Scan for the cell matching the given text and deliver its (X, Y) coordinate at center. 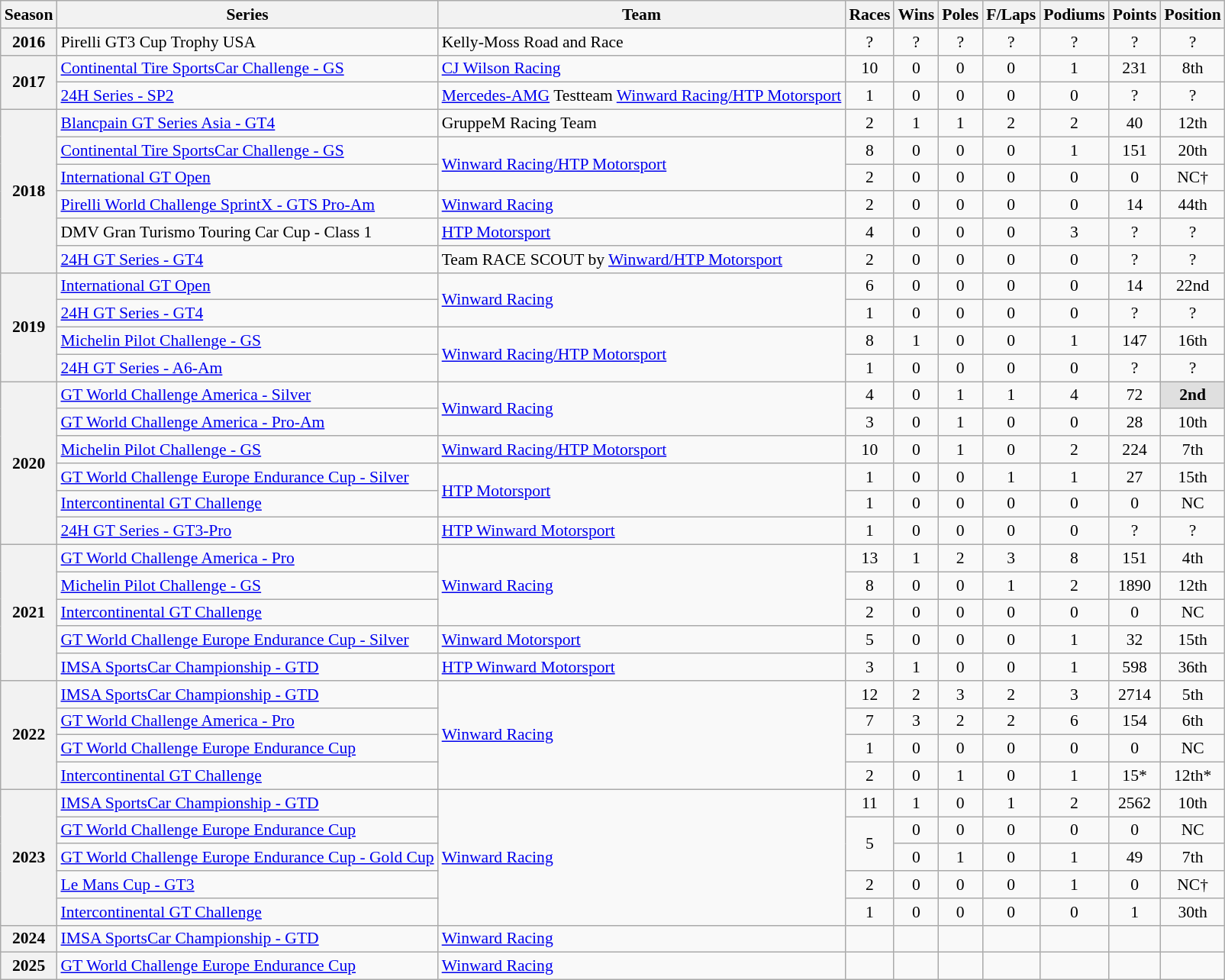
32 (1135, 640)
CJ Wilson Racing (642, 69)
Pirelli World Challenge SprintX - GTS Pro-Am (247, 205)
598 (1135, 667)
4th (1192, 559)
Points (1135, 15)
2025 (29, 966)
Races (869, 15)
Kelly-Moss Road and Race (642, 42)
2024 (29, 939)
154 (1135, 721)
GT World Challenge America - Silver (247, 395)
Wins (916, 15)
72 (1135, 395)
Poles (960, 15)
1890 (1135, 585)
5th (1192, 695)
44th (1192, 205)
12th* (1192, 776)
36th (1192, 667)
2019 (29, 327)
11 (869, 803)
2023 (29, 857)
2021 (29, 613)
Winward Motorsport (642, 640)
13 (869, 559)
6th (1192, 721)
20th (1192, 150)
24H GT Series - GT3-Pro (247, 531)
12 (869, 695)
DMV Gran Turismo Touring Car Cup - Class 1 (247, 232)
49 (1135, 858)
27 (1135, 477)
40 (1135, 124)
15* (1135, 776)
147 (1135, 341)
24H Series - SP2 (247, 96)
Mercedes-AMG Testteam Winward Racing/HTP Motorsport (642, 96)
2016 (29, 42)
GruppeM Racing Team (642, 124)
GT World Challenge Europe Endurance Cup - Gold Cup (247, 858)
28 (1135, 423)
Position (1192, 15)
2020 (29, 463)
224 (1135, 450)
2714 (1135, 695)
Blancpain GT Series Asia - GT4 (247, 124)
Team RACE SCOUT by Winward/HTP Motorsport (642, 260)
231 (1135, 69)
Team (642, 15)
2017 (29, 82)
2018 (29, 192)
Series (247, 15)
24H GT Series - A6-Am (247, 368)
2022 (29, 735)
Season (29, 15)
F/Laps (1011, 15)
Podiums (1075, 15)
7 (869, 721)
2nd (1192, 395)
22nd (1192, 286)
30th (1192, 912)
Le Mans Cup - GT3 (247, 885)
Pirelli GT3 Cup Trophy USA (247, 42)
16th (1192, 341)
8th (1192, 69)
2562 (1135, 803)
GT World Challenge America - Pro-Am (247, 423)
